Return the (X, Y) coordinate for the center point of the cell that contains the specified text.  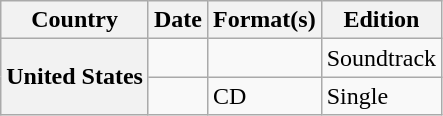
Date (178, 20)
Edition (381, 20)
Format(s) (265, 20)
Country (75, 20)
Single (381, 96)
CD (265, 96)
Soundtrack (381, 58)
United States (75, 77)
